Identify which cell holds the provided text, then report its (X, Y) central coordinate. 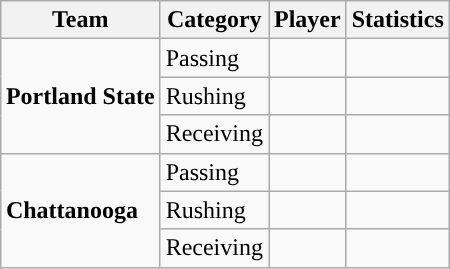
Portland State (80, 96)
Player (307, 20)
Statistics (398, 20)
Category (214, 20)
Team (80, 20)
Chattanooga (80, 210)
